Return the (X, Y) coordinate for the center point of the cell that contains the specified text.  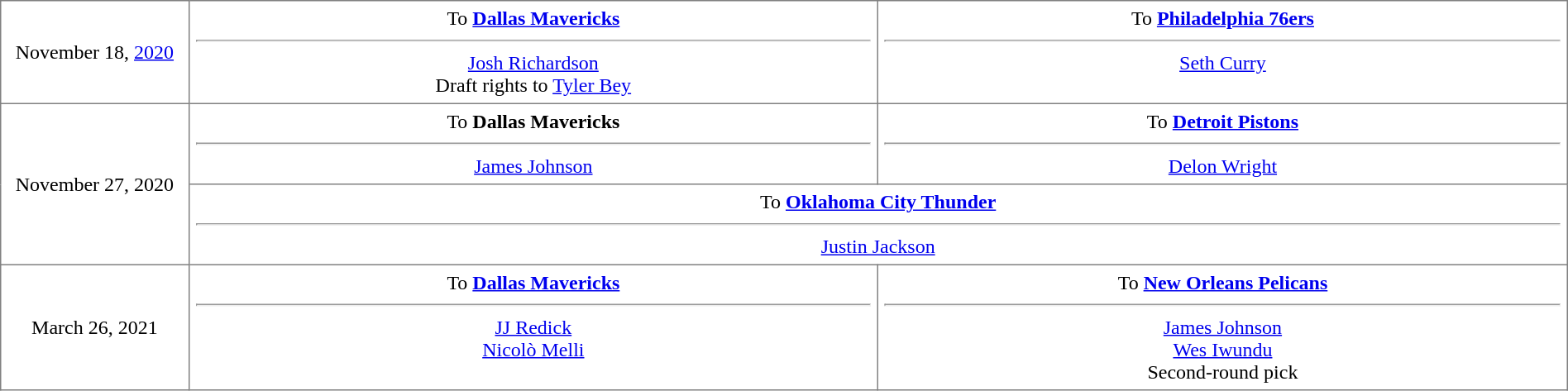
To Oklahoma City ThunderJustin Jackson (878, 225)
To Detroit PistonsDelon Wright (1223, 144)
To Dallas MavericksJosh RichardsonDraft rights to Tyler Bey (533, 52)
To Philadelphia 76ersSeth Curry (1223, 52)
November 18, 2020 (94, 52)
To Dallas MavericksJames Johnson (533, 144)
November 27, 2020 (94, 184)
To New Orleans PelicansJames JohnsonWes IwunduSecond-round pick (1223, 327)
March 26, 2021 (94, 327)
To Dallas MavericksJJ RedickNicolò Melli (533, 327)
